Scan for the cell matching the given text and deliver its (x, y) coordinate at center. 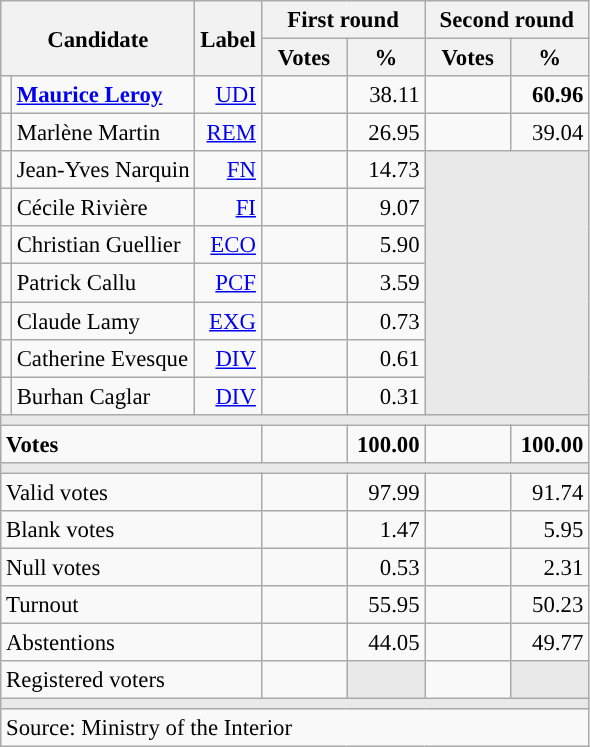
Blank votes (131, 530)
26.95 (386, 133)
5.90 (386, 245)
UDI (228, 95)
97.99 (386, 492)
49.77 (549, 643)
Valid votes (131, 492)
Jean-Yves Narquin (103, 170)
Source: Ministry of the Interior (295, 728)
REM (228, 133)
FN (228, 170)
50.23 (549, 605)
Turnout (131, 605)
60.96 (549, 95)
Cécile Rivière (103, 208)
39.04 (549, 133)
Registered voters (131, 680)
Christian Guellier (103, 245)
0.31 (386, 396)
0.61 (386, 358)
9.07 (386, 208)
EXG (228, 321)
Patrick Callu (103, 283)
Burhan Caglar (103, 396)
Catherine Evesque (103, 358)
FI (228, 208)
1.47 (386, 530)
2.31 (549, 567)
3.59 (386, 283)
0.73 (386, 321)
Claude Lamy (103, 321)
First round (343, 20)
Marlène Martin (103, 133)
5.95 (549, 530)
PCF (228, 283)
Candidate (98, 38)
Second round (507, 20)
Maurice Leroy (103, 95)
14.73 (386, 170)
55.95 (386, 605)
38.11 (386, 95)
91.74 (549, 492)
0.53 (386, 567)
44.05 (386, 643)
Null votes (131, 567)
Label (228, 38)
ECO (228, 245)
Abstentions (131, 643)
